Search for the cell housing the specified text and yield its [x, y] center coordinate. 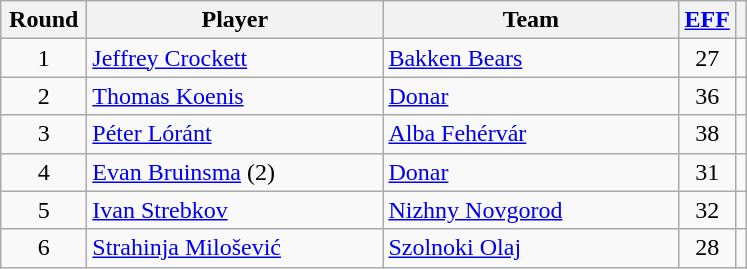
28 [707, 248]
Team [531, 20]
Evan Bruinsma (2) [235, 172]
Péter Lóránt [235, 134]
1 [44, 58]
38 [707, 134]
Bakken Bears [531, 58]
32 [707, 210]
Ivan Strebkov [235, 210]
Alba Fehérvár [531, 134]
3 [44, 134]
2 [44, 96]
31 [707, 172]
6 [44, 248]
36 [707, 96]
Round [44, 20]
Strahinja Milošević [235, 248]
Jeffrey Crockett [235, 58]
4 [44, 172]
Thomas Koenis [235, 96]
27 [707, 58]
EFF [707, 20]
5 [44, 210]
Nizhny Novgorod [531, 210]
Player [235, 20]
Szolnoki Olaj [531, 248]
